Find where the given text appears and provide that cell's center as (x, y) coordinate. 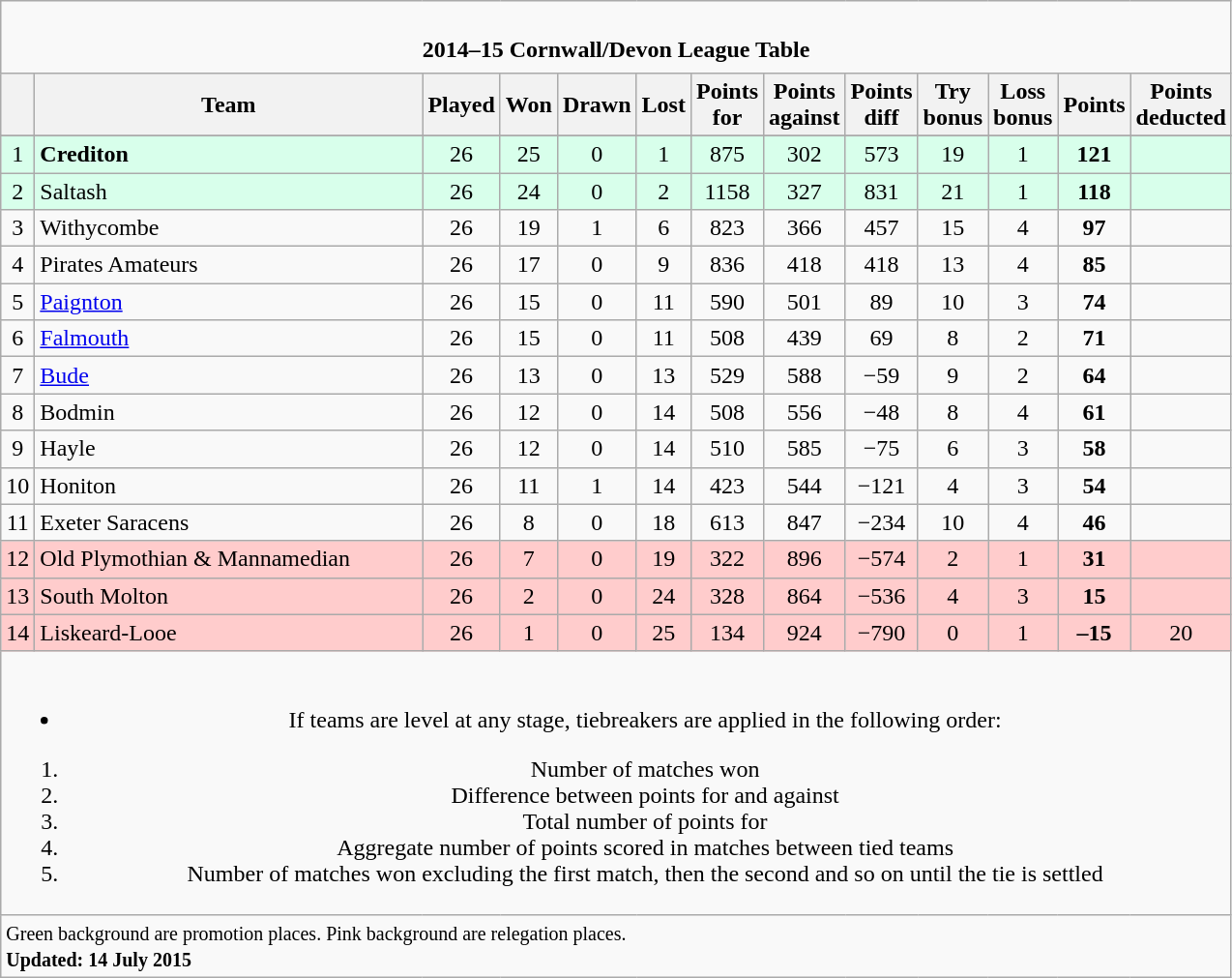
20 (1181, 633)
118 (1095, 191)
327 (805, 191)
590 (727, 302)
831 (882, 191)
544 (805, 486)
−121 (882, 486)
97 (1095, 228)
423 (727, 486)
21 (953, 191)
439 (805, 339)
69 (882, 339)
64 (1095, 375)
875 (727, 154)
31 (1095, 559)
302 (805, 154)
−59 (882, 375)
836 (727, 265)
61 (1095, 412)
Old Plymothian & Mannamedian (228, 559)
Try bonus (953, 104)
85 (1095, 265)
Lost (663, 104)
58 (1095, 449)
Paignton (228, 302)
588 (805, 375)
−536 (882, 596)
896 (805, 559)
322 (727, 559)
613 (727, 522)
18 (663, 522)
Won (528, 104)
Crediton (228, 154)
Falmouth (228, 339)
Liskeard-Looe (228, 633)
Points (1095, 104)
71 (1095, 339)
74 (1095, 302)
Saltash (228, 191)
847 (805, 522)
Bude (228, 375)
924 (805, 633)
121 (1095, 154)
510 (727, 449)
328 (727, 596)
−48 (882, 412)
823 (727, 228)
Points against (805, 104)
Hayle (228, 449)
Loss bonus (1023, 104)
573 (882, 154)
Pirates Amateurs (228, 265)
134 (727, 633)
−75 (882, 449)
89 (882, 302)
366 (805, 228)
864 (805, 596)
Team (228, 104)
Withycombe (228, 228)
Points deducted (1181, 104)
Bodmin (228, 412)
585 (805, 449)
Exeter Saracens (228, 522)
54 (1095, 486)
Points for (727, 104)
–15 (1095, 633)
−790 (882, 633)
17 (528, 265)
South Molton (228, 596)
−574 (882, 559)
1158 (727, 191)
−234 (882, 522)
Green background are promotion places. Pink background are relegation places.Updated: 14 July 2015 (617, 946)
Honiton (228, 486)
46 (1095, 522)
Points diff (882, 104)
556 (805, 412)
Played (461, 104)
5 (17, 302)
529 (727, 375)
Drawn (597, 104)
457 (882, 228)
501 (805, 302)
